Return the [X, Y] coordinate for the center point of the cell that contains the specified text.  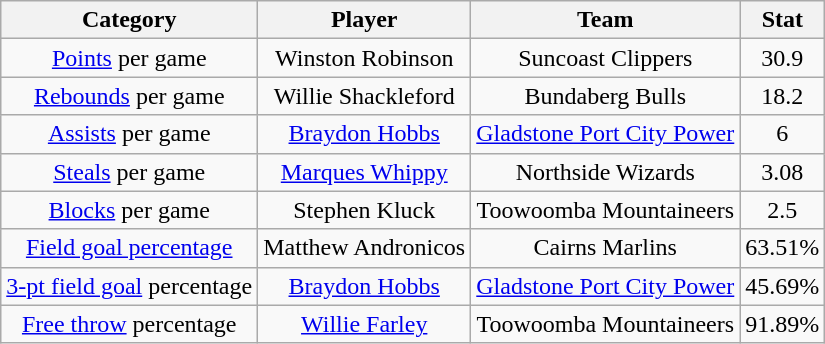
6 [782, 134]
63.51% [782, 248]
Stat [782, 20]
Winston Robinson [364, 58]
Bundaberg Bulls [606, 96]
91.89% [782, 324]
Cairns Marlins [606, 248]
Field goal percentage [130, 248]
Matthew Andronicos [364, 248]
Blocks per game [130, 210]
Suncoast Clippers [606, 58]
45.69% [782, 286]
Steals per game [130, 172]
Points per game [130, 58]
Marques Whippy [364, 172]
Assists per game [130, 134]
Stephen Kluck [364, 210]
18.2 [782, 96]
Northside Wizards [606, 172]
Free throw percentage [130, 324]
Willie Shackleford [364, 96]
2.5 [782, 210]
Team [606, 20]
3.08 [782, 172]
Player [364, 20]
Willie Farley [364, 324]
Category [130, 20]
Rebounds per game [130, 96]
30.9 [782, 58]
3-pt field goal percentage [130, 286]
